Search for the cell housing the specified text and yield its [X, Y] center coordinate. 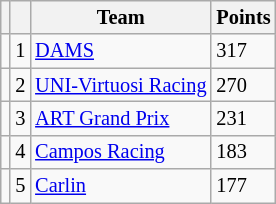
ART Grand Prix [120, 118]
5 [20, 186]
1 [20, 51]
3 [20, 118]
Carlin [120, 186]
UNI-Virtuosi Racing [120, 85]
2 [20, 85]
Campos Racing [120, 152]
270 [243, 85]
Team [120, 17]
183 [243, 152]
177 [243, 186]
Points [243, 17]
DAMS [120, 51]
231 [243, 118]
317 [243, 51]
4 [20, 152]
